Capture the cell that displays the provided text and extract its [X, Y] central coordinate. 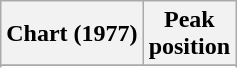
Chart (1977) [72, 34]
Peakposition [189, 34]
